Determine the (x, y) coordinate at the center of the cell enclosing the given text.  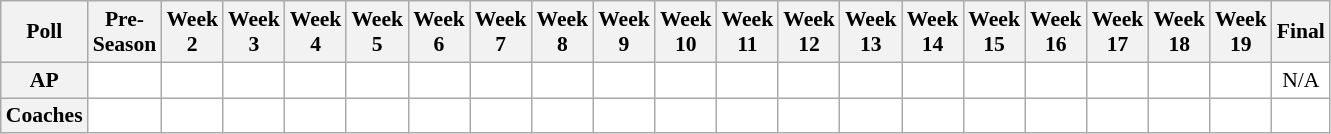
AP (44, 80)
Week4 (316, 32)
Week14 (933, 32)
Week16 (1056, 32)
Week7 (501, 32)
Week2 (192, 32)
Week15 (994, 32)
Week19 (1241, 32)
Poll (44, 32)
Week9 (624, 32)
Week17 (1118, 32)
Week11 (748, 32)
Pre-Season (125, 32)
Week10 (686, 32)
Week13 (871, 32)
Week6 (439, 32)
Week18 (1179, 32)
Final (1301, 32)
Week8 (562, 32)
N/A (1301, 80)
Week3 (254, 32)
Week5 (377, 32)
Coaches (44, 116)
Week12 (809, 32)
